Search for the cell housing the specified text and yield its (X, Y) center coordinate. 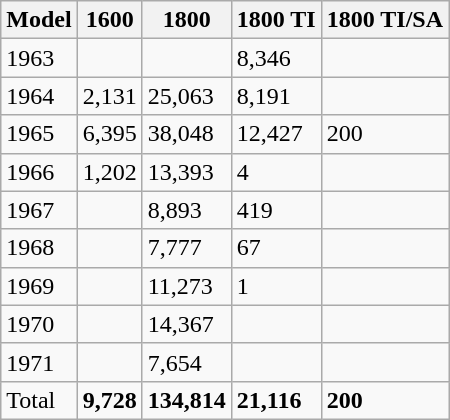
1800 (186, 20)
6,395 (110, 134)
38,048 (186, 134)
Model (39, 20)
1970 (39, 324)
8,346 (276, 58)
14,367 (186, 324)
134,814 (186, 400)
4 (276, 172)
1971 (39, 362)
1800 TI (276, 20)
419 (276, 210)
9,728 (110, 400)
13,393 (186, 172)
1,202 (110, 172)
7,654 (186, 362)
1600 (110, 20)
Total (39, 400)
1966 (39, 172)
21,116 (276, 400)
1800 TI/SA (384, 20)
8,893 (186, 210)
1969 (39, 286)
7,777 (186, 248)
12,427 (276, 134)
1964 (39, 96)
67 (276, 248)
11,273 (186, 286)
1968 (39, 248)
8,191 (276, 96)
25,063 (186, 96)
1965 (39, 134)
1 (276, 286)
1963 (39, 58)
1967 (39, 210)
2,131 (110, 96)
